Capture the cell that displays the provided text and extract its [x, y] central coordinate. 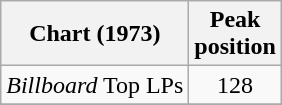
128 [235, 85]
Chart (1973) [95, 34]
Billboard Top LPs [95, 85]
Peakposition [235, 34]
